Pinpoint the cell where the given text exists, returning its (x, y) midpoint coordinate. 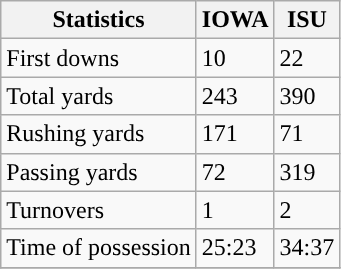
22 (307, 58)
First downs (99, 58)
Rushing yards (99, 134)
25:23 (235, 248)
71 (307, 134)
IOWA (235, 20)
Statistics (99, 20)
Turnovers (99, 210)
171 (235, 134)
10 (235, 58)
1 (235, 210)
72 (235, 172)
319 (307, 172)
2 (307, 210)
Total yards (99, 96)
Passing yards (99, 172)
Time of possession (99, 248)
390 (307, 96)
ISU (307, 20)
243 (235, 96)
34:37 (307, 248)
